Return the [X, Y] coordinate for the center point of the cell that contains the specified text.  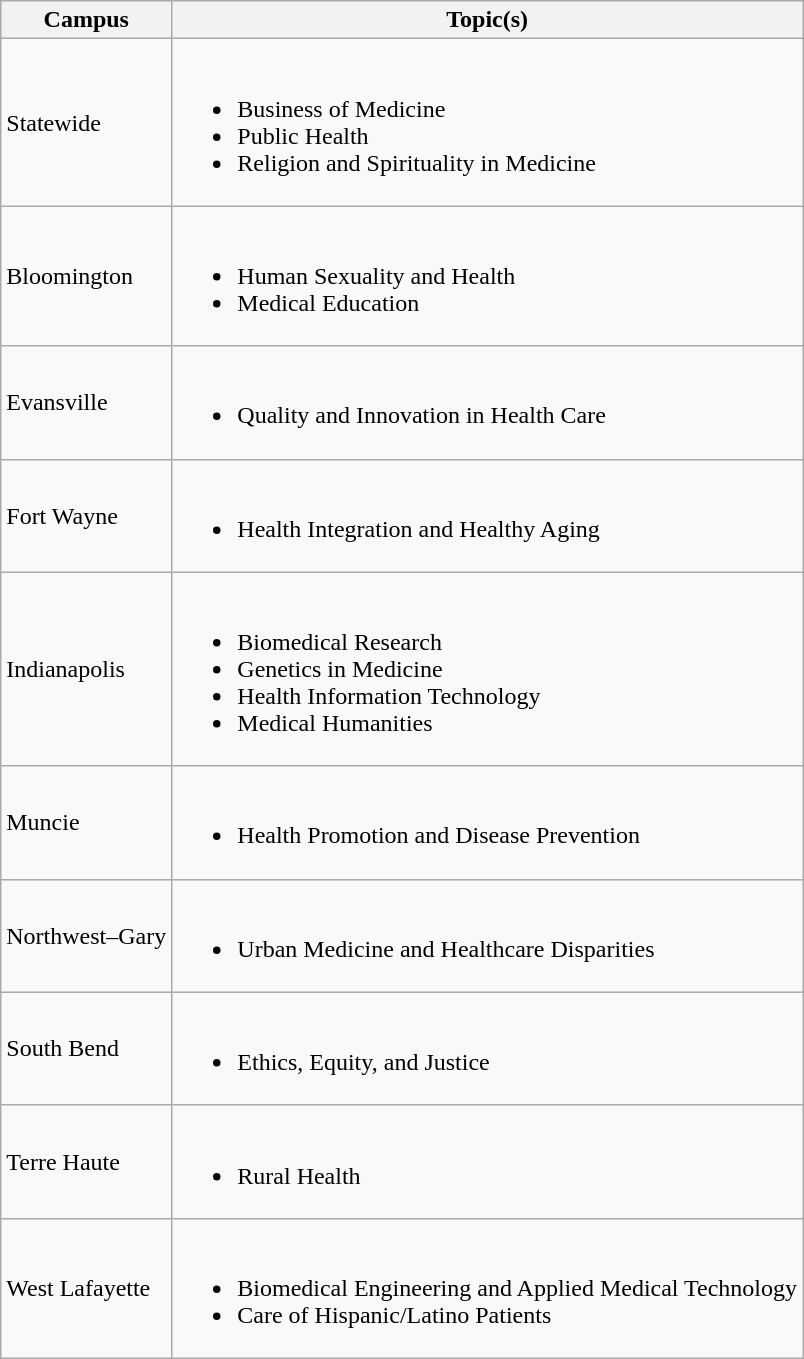
Quality and Innovation in Health Care [488, 402]
Urban Medicine and Healthcare Disparities [488, 936]
Muncie [86, 822]
Campus [86, 20]
Terre Haute [86, 1162]
Topic(s) [488, 20]
Business of MedicinePublic HealthReligion and Spirituality in Medicine [488, 122]
Rural Health [488, 1162]
South Bend [86, 1048]
Health Integration and Healthy Aging [488, 516]
Ethics, Equity, and Justice [488, 1048]
Human Sexuality and HealthMedical Education [488, 276]
Statewide [86, 122]
Biomedical ResearchGenetics in MedicineHealth Information TechnologyMedical Humanities [488, 669]
Indianapolis [86, 669]
Bloomington [86, 276]
Northwest–Gary [86, 936]
Health Promotion and Disease Prevention [488, 822]
Biomedical Engineering and Applied Medical TechnologyCare of Hispanic/Latino Patients [488, 1288]
Fort Wayne [86, 516]
Evansville [86, 402]
West Lafayette [86, 1288]
